For the text-containing cell, return its midpoint in [X, Y] coordinate format. 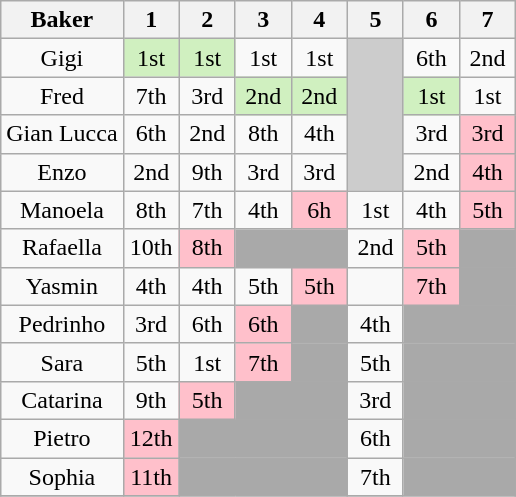
Sara [62, 362]
Enzo [62, 172]
Gian Lucca [62, 134]
Pedrinho [62, 324]
Gigi [62, 58]
7 [487, 20]
12th [151, 438]
Yasmin [62, 286]
4 [319, 20]
Fred [62, 96]
6 [431, 20]
Manoela [62, 210]
2 [207, 20]
11th [151, 477]
3 [263, 20]
10th [151, 248]
Rafaella [62, 248]
Catarina [62, 400]
5 [375, 20]
6h [319, 210]
Sophia [62, 477]
1 [151, 20]
Baker [62, 20]
Pietro [62, 438]
